Locate the cell with the specified text and output its [x, y] center coordinate. 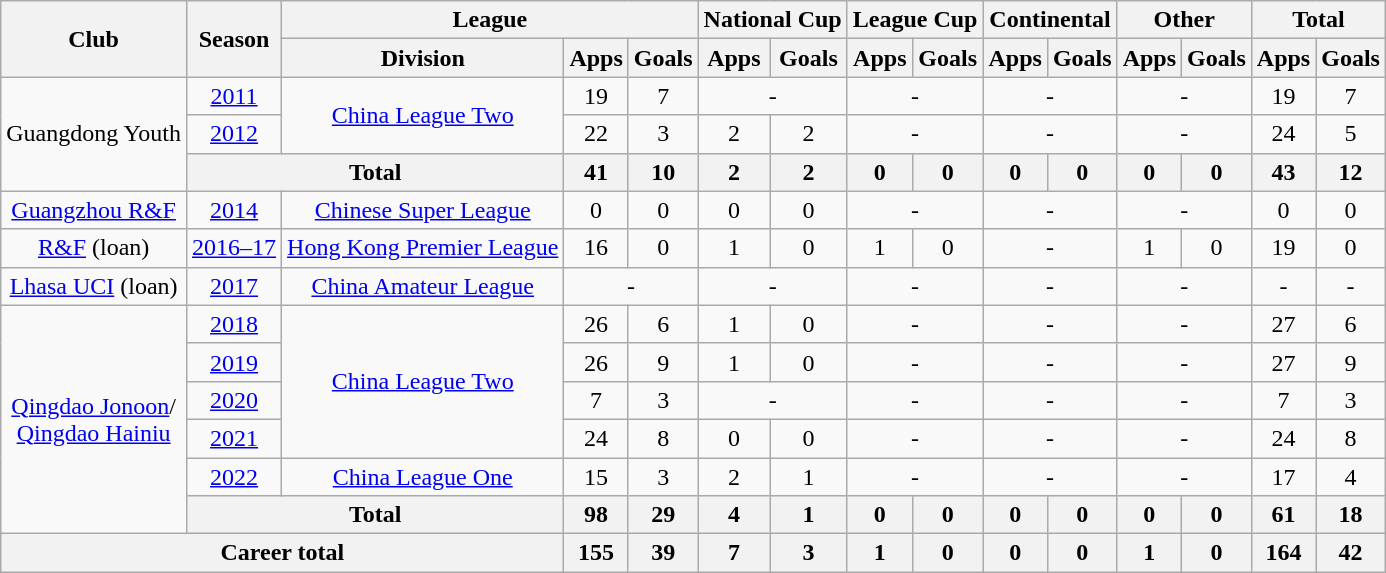
China Amateur League [423, 286]
League Cup [915, 20]
16 [596, 248]
Hong Kong Premier League [423, 248]
Chinese Super League [423, 210]
43 [1283, 172]
Season [234, 39]
17 [1283, 477]
61 [1283, 515]
Qingdao Jonoon/ Qingdao Hainiu [94, 419]
2019 [234, 362]
164 [1283, 553]
R&F (loan) [94, 248]
5 [1351, 134]
Division [423, 58]
2020 [234, 400]
155 [596, 553]
2021 [234, 438]
12 [1351, 172]
2016–17 [234, 248]
Lhasa UCI (loan) [94, 286]
98 [596, 515]
22 [596, 134]
Career total [282, 553]
29 [663, 515]
Guangdong Youth [94, 134]
National Cup [772, 20]
2011 [234, 96]
Club [94, 39]
2012 [234, 134]
Guangzhou R&F [94, 210]
China League One [423, 477]
2014 [234, 210]
42 [1351, 553]
18 [1351, 515]
2022 [234, 477]
15 [596, 477]
2017 [234, 286]
41 [596, 172]
2018 [234, 324]
Other [1184, 20]
Continental [1050, 20]
10 [663, 172]
39 [663, 553]
League [490, 20]
